From the cell containing the given text, extract its center point as (x, y) coordinate. 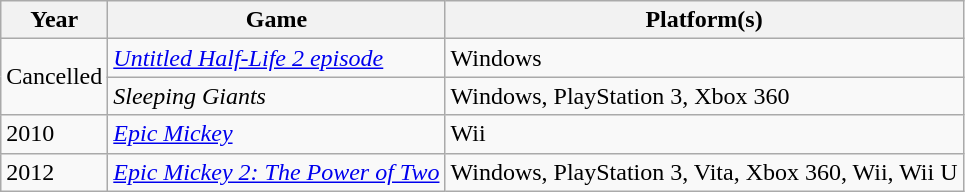
Game (276, 20)
Windows, PlayStation 3, Xbox 360 (704, 96)
Windows, PlayStation 3, Vita, Xbox 360, Wii, Wii U (704, 172)
Cancelled (54, 77)
Wii (704, 134)
Epic Mickey 2: The Power of Two (276, 172)
Sleeping Giants (276, 96)
Epic Mickey (276, 134)
2010 (54, 134)
Windows (704, 58)
Year (54, 20)
2012 (54, 172)
Platform(s) (704, 20)
Untitled Half-Life 2 episode (276, 58)
